Return the [X, Y] coordinate for the center point of the cell that contains the specified text.  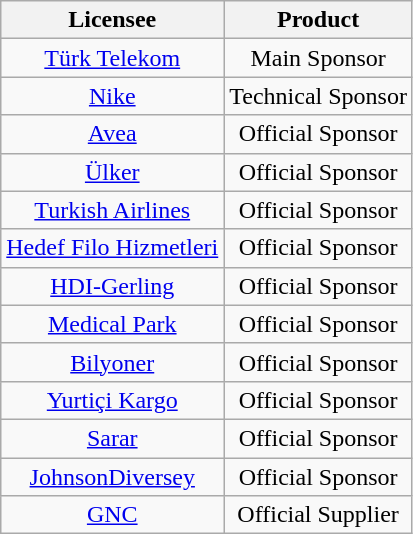
Main Sponsor [318, 58]
Avea [112, 134]
Turkish Airlines [112, 210]
HDI-Gerling [112, 286]
GNC [112, 515]
Product [318, 20]
Yurtiçi Kargo [112, 400]
Türk Telekom [112, 58]
Nike [112, 96]
JohnsonDiversey [112, 477]
Bilyoner [112, 362]
Licensee [112, 20]
Official Supplier [318, 515]
Technical Sponsor [318, 96]
Sarar [112, 438]
Ülker [112, 172]
Hedef Filo Hizmetleri [112, 248]
Medical Park [112, 324]
